Provide the (x, y) coordinate of the cell's center where the given text is located.  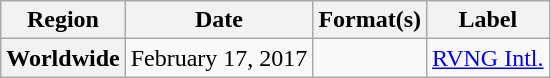
February 17, 2017 (219, 58)
Worldwide (63, 58)
RVNG Intl. (488, 58)
Label (488, 20)
Date (219, 20)
Region (63, 20)
Format(s) (370, 20)
